Capture the cell that displays the provided text and extract its (X, Y) central coordinate. 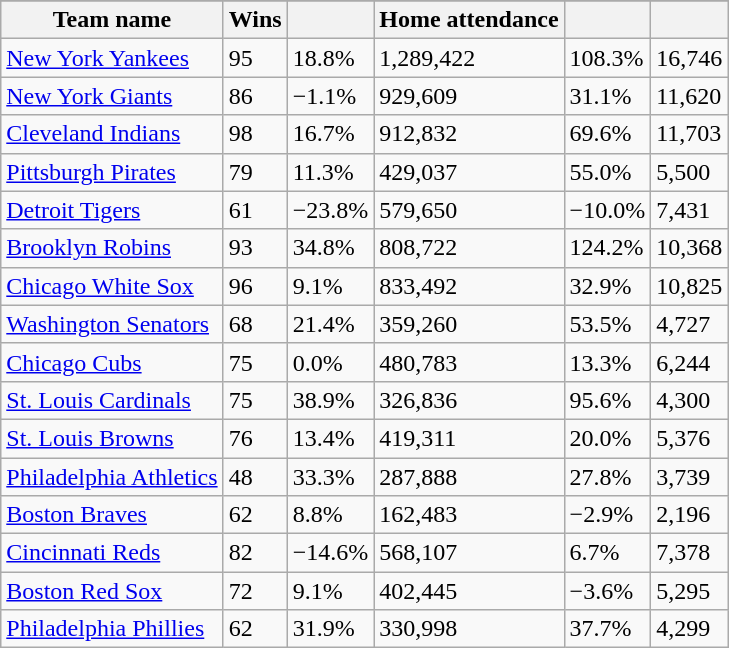
124.2% (608, 248)
New York Yankees (112, 58)
808,722 (469, 248)
−1.1% (330, 96)
480,783 (469, 362)
95.6% (608, 400)
72 (255, 591)
6,244 (690, 362)
Philadelphia Phillies (112, 629)
419,311 (469, 438)
929,609 (469, 96)
−14.6% (330, 553)
Washington Senators (112, 324)
27.8% (608, 477)
4,300 (690, 400)
429,037 (469, 172)
82 (255, 553)
4,727 (690, 324)
−2.9% (608, 515)
Cincinnati Reds (112, 553)
Brooklyn Robins (112, 248)
833,492 (469, 286)
Boston Red Sox (112, 591)
Chicago Cubs (112, 362)
31.1% (608, 96)
287,888 (469, 477)
Team name (112, 20)
108.3% (608, 58)
−23.8% (330, 210)
Home attendance (469, 20)
31.9% (330, 629)
11.3% (330, 172)
61 (255, 210)
10,825 (690, 286)
13.4% (330, 438)
7,431 (690, 210)
330,998 (469, 629)
326,836 (469, 400)
−3.6% (608, 591)
11,620 (690, 96)
5,376 (690, 438)
33.3% (330, 477)
69.6% (608, 134)
8.8% (330, 515)
Wins (255, 20)
53.5% (608, 324)
Detroit Tigers (112, 210)
0.0% (330, 362)
96 (255, 286)
6.7% (608, 553)
359,260 (469, 324)
55.0% (608, 172)
32.9% (608, 286)
St. Louis Cardinals (112, 400)
St. Louis Browns (112, 438)
Boston Braves (112, 515)
Pittsburgh Pirates (112, 172)
4,299 (690, 629)
11,703 (690, 134)
402,445 (469, 591)
21.4% (330, 324)
912,832 (469, 134)
568,107 (469, 553)
95 (255, 58)
98 (255, 134)
162,483 (469, 515)
76 (255, 438)
New York Giants (112, 96)
37.7% (608, 629)
79 (255, 172)
13.3% (608, 362)
38.9% (330, 400)
34.8% (330, 248)
20.0% (608, 438)
16,746 (690, 58)
93 (255, 248)
16.7% (330, 134)
Cleveland Indians (112, 134)
5,500 (690, 172)
−10.0% (608, 210)
Chicago White Sox (112, 286)
86 (255, 96)
2,196 (690, 515)
18.8% (330, 58)
48 (255, 477)
3,739 (690, 477)
Philadelphia Athletics (112, 477)
10,368 (690, 248)
7,378 (690, 553)
1,289,422 (469, 58)
5,295 (690, 591)
579,650 (469, 210)
68 (255, 324)
